Locate the cell with the specified text and output its (x, y) center coordinate. 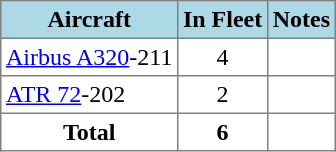
4 (223, 57)
ATR 72-202 (90, 95)
Notes (301, 20)
In Fleet (223, 20)
2 (223, 95)
6 (223, 132)
Airbus A320-211 (90, 57)
Total (90, 132)
Aircraft (90, 20)
